Provide the (X, Y) coordinate of the cell's center where the given text is located.  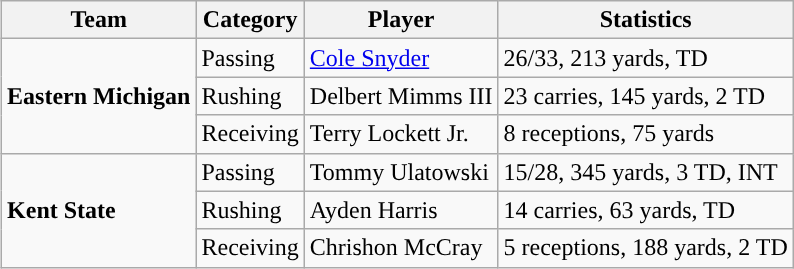
Category (250, 20)
5 receptions, 188 yards, 2 TD (646, 248)
Eastern Michigan (99, 96)
Tommy Ulatowski (401, 172)
23 carries, 145 yards, 2 TD (646, 96)
8 receptions, 75 yards (646, 134)
Chrishon McCray (401, 248)
15/28, 345 yards, 3 TD, INT (646, 172)
Terry Lockett Jr. (401, 134)
Player (401, 20)
26/33, 213 yards, TD (646, 58)
Team (99, 20)
Kent State (99, 210)
14 carries, 63 yards, TD (646, 210)
Ayden Harris (401, 210)
Delbert Mimms III (401, 96)
Cole Snyder (401, 58)
Statistics (646, 20)
